Provide the (X, Y) coordinate of the cell's center where the given text is located.  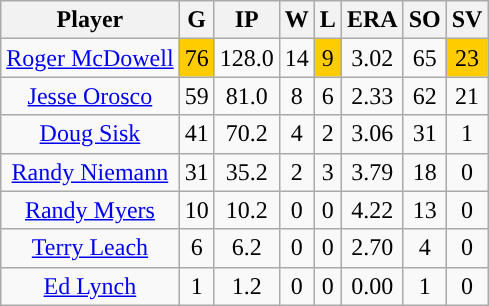
L (328, 20)
SO (424, 20)
3 (328, 172)
23 (467, 58)
Player (90, 20)
70.2 (246, 134)
10.2 (246, 210)
2.70 (372, 248)
4.22 (372, 210)
Randy Niemann (90, 172)
65 (424, 58)
3.06 (372, 134)
ERA (372, 20)
0.00 (372, 286)
81.0 (246, 96)
1.2 (246, 286)
W (296, 20)
Terry Leach (90, 248)
13 (424, 210)
76 (196, 58)
Roger McDowell (90, 58)
14 (296, 58)
10 (196, 210)
41 (196, 134)
6.2 (246, 248)
2.33 (372, 96)
21 (467, 96)
G (196, 20)
8 (296, 96)
Jesse Orosco (90, 96)
18 (424, 172)
3.79 (372, 172)
SV (467, 20)
62 (424, 96)
3.02 (372, 58)
IP (246, 20)
Ed Lynch (90, 286)
Randy Myers (90, 210)
35.2 (246, 172)
9 (328, 58)
59 (196, 96)
Doug Sisk (90, 134)
128.0 (246, 58)
